Detect which cell encompasses the target text, then output its (x, y) center coordinate. 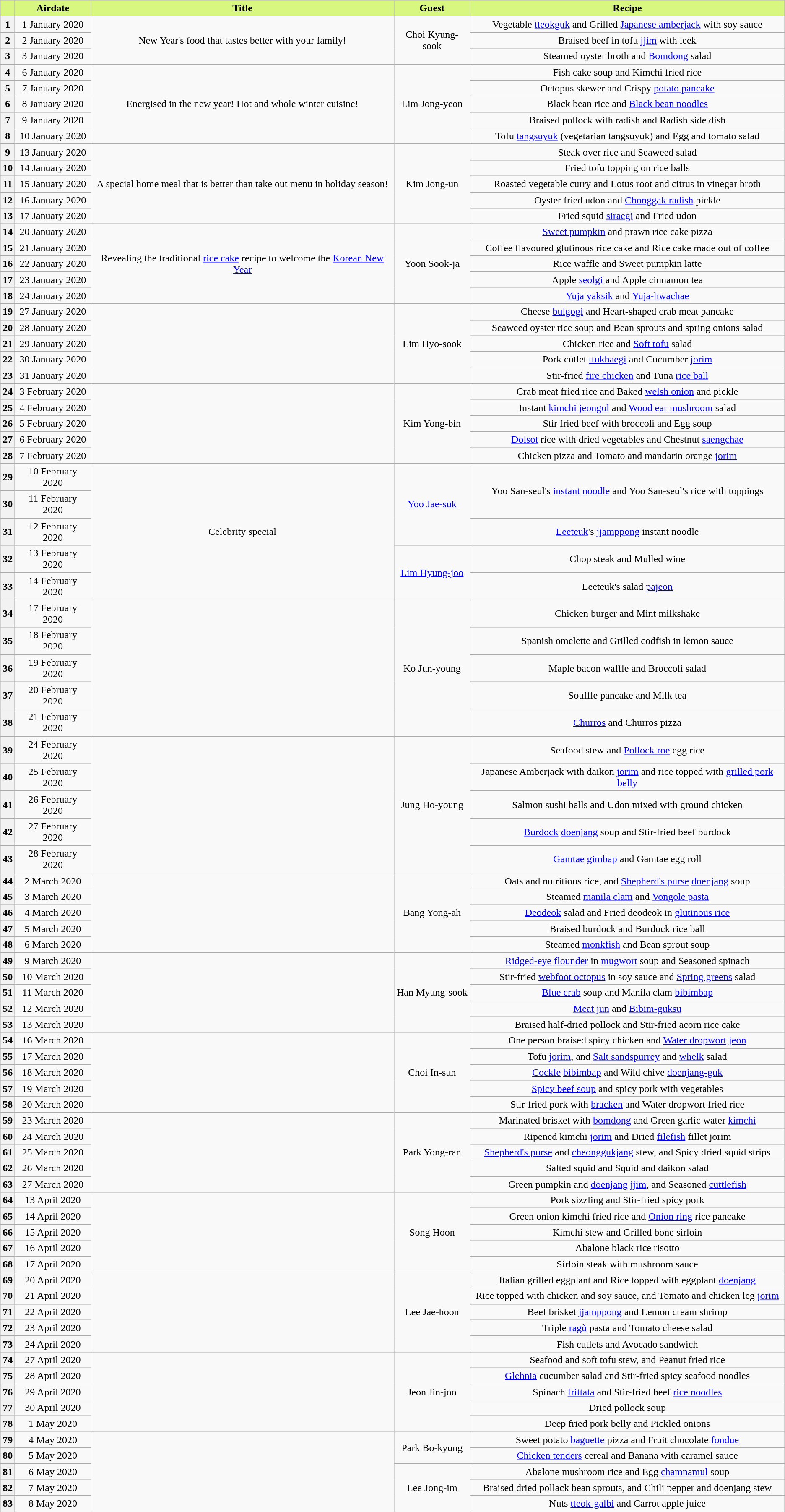
25 March 2020 (53, 1152)
74 (8, 1360)
Fish cake soup and Kimchi fried rice (627, 72)
48 (8, 945)
69 (8, 1280)
72 (8, 1328)
66 (8, 1232)
Bang Yong-ah (432, 912)
42 (8, 832)
20 February 2020 (53, 696)
New Year's food that tastes better with your family! (242, 40)
27 January 2020 (53, 312)
26 (8, 423)
2 (8, 40)
Rice topped with chicken and soy sauce, and Tomato and chicken leg jorim (627, 1296)
Stir-fried pork with bracken and Water dropwort fried rice (627, 1104)
Airdate (53, 8)
Abalone black rice risotto (627, 1248)
17 (8, 280)
Burdock doenjang soup and Stir-fried beef burdock (627, 832)
30 (8, 504)
Instant kimchi jeongol and Wood ear mushroom salad (627, 407)
27 March 2020 (53, 1184)
Choi Kyung-sook (432, 40)
Glehnia cucumber salad and Stir-fried spicy seafood noodles (627, 1376)
Recipe (627, 8)
Choi In-sun (432, 1072)
12 February 2020 (53, 532)
Kim Yong-bin (432, 423)
64 (8, 1200)
20 (8, 328)
A special home meal that is better than take out menu in holiday season! (242, 184)
Abalone mushroom rice and Egg chamnamul soup (627, 1472)
6 May 2020 (53, 1472)
7 May 2020 (53, 1488)
7 (8, 120)
Black bean rice and Black bean noodles (627, 104)
47 (8, 929)
Sirloin steak with mushroom sauce (627, 1264)
40 (8, 777)
Steamed manila clam and Vongole pasta (627, 897)
Leeteuk's salad pajeon (627, 587)
28 January 2020 (53, 328)
Braised beef in tofu jjim with leek (627, 40)
58 (8, 1104)
Spicy beef soup and spicy pork with vegetables (627, 1088)
Souffle pancake and Milk tea (627, 696)
Vegetable tteokguk and Grilled Japanese amberjack with soy sauce (627, 24)
Beef brisket jjamppong and Lemon cream shrimp (627, 1312)
43 (8, 859)
83 (8, 1504)
23 April 2020 (53, 1328)
9 (8, 152)
63 (8, 1184)
Triple ragù pasta and Tomato cheese salad (627, 1328)
30 April 2020 (53, 1408)
65 (8, 1216)
Seafood and soft tofu stew, and Peanut fried rice (627, 1360)
16 (8, 264)
60 (8, 1137)
Rice waffle and Sweet pumpkin latte (627, 264)
Chicken burger and Mint milkshake (627, 613)
8 January 2020 (53, 104)
28 April 2020 (53, 1376)
Coffee flavoured glutinous rice cake and Rice cake made out of coffee (627, 248)
Deodeok salad and Fried deodeok in glutinous rice (627, 913)
79 (8, 1440)
26 March 2020 (53, 1168)
20 April 2020 (53, 1280)
Apple seolgi and Apple cinnamon tea (627, 280)
Green pumpkin and doenjang jjim, and Seasoned cuttlefish (627, 1184)
Han Myung-sook (432, 993)
51 (8, 993)
82 (8, 1488)
Chicken rice and Soft tofu salad (627, 344)
14 February 2020 (53, 587)
24 March 2020 (53, 1137)
81 (8, 1472)
9 March 2020 (53, 961)
17 February 2020 (53, 613)
Italian grilled eggplant and Rice topped with eggplant doenjang (627, 1280)
55 (8, 1056)
28 (8, 455)
Spinach frittata and Stir-fried beef rice noodles (627, 1392)
8 May 2020 (53, 1504)
Blue crab soup and Manila clam bibimbap (627, 993)
Braised dried pollack bean sprouts, and Chili pepper and doenjang stew (627, 1488)
14 April 2020 (53, 1216)
Ridged-eye flounder in mugwort soup and Seasoned spinach (627, 961)
18 (8, 296)
Lim Jong-yeon (432, 104)
5 May 2020 (53, 1456)
67 (8, 1248)
9 January 2020 (53, 120)
4 May 2020 (53, 1440)
Park Yong-ran (432, 1152)
3 January 2020 (53, 56)
17 March 2020 (53, 1056)
54 (8, 1040)
Chicken pizza and Tomato and mandarin orange jorim (627, 455)
16 April 2020 (53, 1248)
Ko Jun-young (432, 668)
19 March 2020 (53, 1088)
4 (8, 72)
36 (8, 668)
22 January 2020 (53, 264)
Cockle bibimbap and Wild chive doenjang-guk (627, 1072)
62 (8, 1168)
Steamed monkfish and Bean sprout soup (627, 945)
41 (8, 805)
31 (8, 532)
Maple bacon waffle and Broccoli salad (627, 668)
Stir-fried webfoot octopus in soy sauce and Spring greens salad (627, 977)
19 (8, 312)
22 (8, 360)
7 January 2020 (53, 88)
Ripened kimchi jorim and Dried filefish fillet jorim (627, 1137)
15 January 2020 (53, 184)
27 April 2020 (53, 1360)
Yoo San-seul's instant noodle and Yoo San-seul's rice with toppings (627, 491)
Roasted vegetable curry and Lotus root and citrus in vinegar broth (627, 184)
11 March 2020 (53, 993)
Salmon sushi balls and Udon mixed with ground chicken (627, 805)
Crab meat fried rice and Baked welsh onion and pickle (627, 391)
71 (8, 1312)
4 February 2020 (53, 407)
77 (8, 1408)
11 February 2020 (53, 504)
20 January 2020 (53, 232)
Seaweed oyster rice soup and Bean sprouts and spring onions salad (627, 328)
Lim Hyo-sook (432, 344)
3 February 2020 (53, 391)
1 May 2020 (53, 1424)
Steamed oyster broth and Bomdong salad (627, 56)
52 (8, 1009)
75 (8, 1376)
10 March 2020 (53, 977)
Fish cutlets and Avocado sandwich (627, 1344)
Green onion kimchi fried rice and Onion ring rice pancake (627, 1216)
Revealing the traditional rice cake recipe to welcome the Korean New Year (242, 264)
21 (8, 344)
21 April 2020 (53, 1296)
Spanish omelette and Grilled codfish in lemon sauce (627, 641)
78 (8, 1424)
Yoo Jae-suk (432, 504)
34 (8, 613)
Gamtae gimbap and Gamtae egg roll (627, 859)
Title (242, 8)
Sweet potato baguette pizza and Fruit chocolate fondue (627, 1440)
20 March 2020 (53, 1104)
29 January 2020 (53, 344)
25 (8, 407)
Deep fried pork belly and Pickled onions (627, 1424)
10 January 2020 (53, 136)
Guest (432, 8)
11 (8, 184)
Sweet pumpkin and prawn rice cake pizza (627, 232)
29 April 2020 (53, 1392)
Lee Jae-hoon (432, 1312)
57 (8, 1088)
50 (8, 977)
Seafood stew and Pollock roe egg rice (627, 750)
Oats and nutritious rice, and Shepherd's purse doenjang soup (627, 881)
6 February 2020 (53, 439)
Stir fried beef with broccoli and Egg soup (627, 423)
Nuts tteok-galbi and Carrot apple juice (627, 1504)
Octopus skewer and Crispy potato pancake (627, 88)
18 February 2020 (53, 641)
1 (8, 24)
Fried tofu topping on rice balls (627, 168)
17 January 2020 (53, 216)
2 January 2020 (53, 40)
30 January 2020 (53, 360)
Leeteuk's jjamppong instant noodle (627, 532)
Lee Jong-im (432, 1488)
Energised in the new year! Hot and whole winter cuisine! (242, 104)
13 February 2020 (53, 559)
25 February 2020 (53, 777)
Lim Hyung-joo (432, 573)
Japanese Amberjack with daikon jorim and rice topped with grilled pork belly (627, 777)
Braised pollock with radish and Radish side dish (627, 120)
32 (8, 559)
Cheese bulgogi and Heart-shaped crab meat pancake (627, 312)
Marinated brisket with bomdong and Green garlic water kimchi (627, 1120)
22 April 2020 (53, 1312)
80 (8, 1456)
23 March 2020 (53, 1120)
70 (8, 1296)
56 (8, 1072)
Salted squid and Squid and daikon salad (627, 1168)
24 (8, 391)
17 April 2020 (53, 1264)
16 January 2020 (53, 200)
16 March 2020 (53, 1040)
8 (8, 136)
5 February 2020 (53, 423)
Shepherd's purse and cheonggukjang stew, and Spicy dried squid strips (627, 1152)
Braised burdock and Burdock rice ball (627, 929)
33 (8, 587)
38 (8, 722)
19 February 2020 (53, 668)
4 March 2020 (53, 913)
Steak over rice and Seaweed salad (627, 152)
31 January 2020 (53, 375)
39 (8, 750)
27 (8, 439)
12 March 2020 (53, 1009)
Dolsot rice with dried vegetables and Chestnut saengchae (627, 439)
28 February 2020 (53, 859)
Jung Ho-young (432, 805)
Churros and Churros pizza (627, 722)
Meat jun and Bibim-guksu (627, 1009)
53 (8, 1025)
24 January 2020 (53, 296)
61 (8, 1152)
10 (8, 168)
6 (8, 104)
45 (8, 897)
49 (8, 961)
35 (8, 641)
76 (8, 1392)
Braised half-dried pollock and Stir-fried acorn rice cake (627, 1025)
12 (8, 200)
Jeon Jin-joo (432, 1392)
Pork sizzling and Stir-fried spicy pork (627, 1200)
10 February 2020 (53, 477)
14 (8, 232)
23 January 2020 (53, 280)
21 February 2020 (53, 722)
Oyster fried udon and Chonggak radish pickle (627, 200)
5 March 2020 (53, 929)
6 January 2020 (53, 72)
Yoon Sook-ja (432, 264)
46 (8, 913)
15 April 2020 (53, 1232)
15 (8, 248)
26 February 2020 (53, 805)
24 April 2020 (53, 1344)
Kimchi stew and Grilled bone sirloin (627, 1232)
3 March 2020 (53, 897)
27 February 2020 (53, 832)
Pork cutlet ttukbaegi and Cucumber jorim (627, 360)
Kim Jong-un (432, 184)
21 January 2020 (53, 248)
Chicken tenders cereal and Banana with caramel sauce (627, 1456)
14 January 2020 (53, 168)
Dried pollock soup (627, 1408)
3 (8, 56)
59 (8, 1120)
73 (8, 1344)
23 (8, 375)
One person braised spicy chicken and Water dropwort jeon (627, 1040)
13 (8, 216)
Tofu tangsuyuk (vegetarian tangsuyuk) and Egg and tomato salad (627, 136)
5 (8, 88)
1 January 2020 (53, 24)
Park Bo-kyung (432, 1448)
44 (8, 881)
Fried squid siraegi and Fried udon (627, 216)
Yuja yaksik and Yuja-hwachae (627, 296)
2 March 2020 (53, 881)
37 (8, 696)
7 February 2020 (53, 455)
Stir-fried fire chicken and Tuna rice ball (627, 375)
29 (8, 477)
18 March 2020 (53, 1072)
6 March 2020 (53, 945)
13 January 2020 (53, 152)
24 February 2020 (53, 750)
13 April 2020 (53, 1200)
68 (8, 1264)
13 March 2020 (53, 1025)
Celebrity special (242, 532)
Song Hoon (432, 1232)
Chop steak and Mulled wine (627, 559)
Tofu jorim, and Salt sandspurrey and whelk salad (627, 1056)
